Extract the (X, Y) coordinate from the center of the cell holding the provided text.  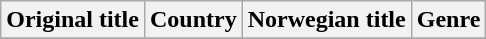
Genre (448, 20)
Norwegian title (326, 20)
Country (193, 20)
Original title (73, 20)
